From the cell containing the given text, extract its center point as (X, Y) coordinate. 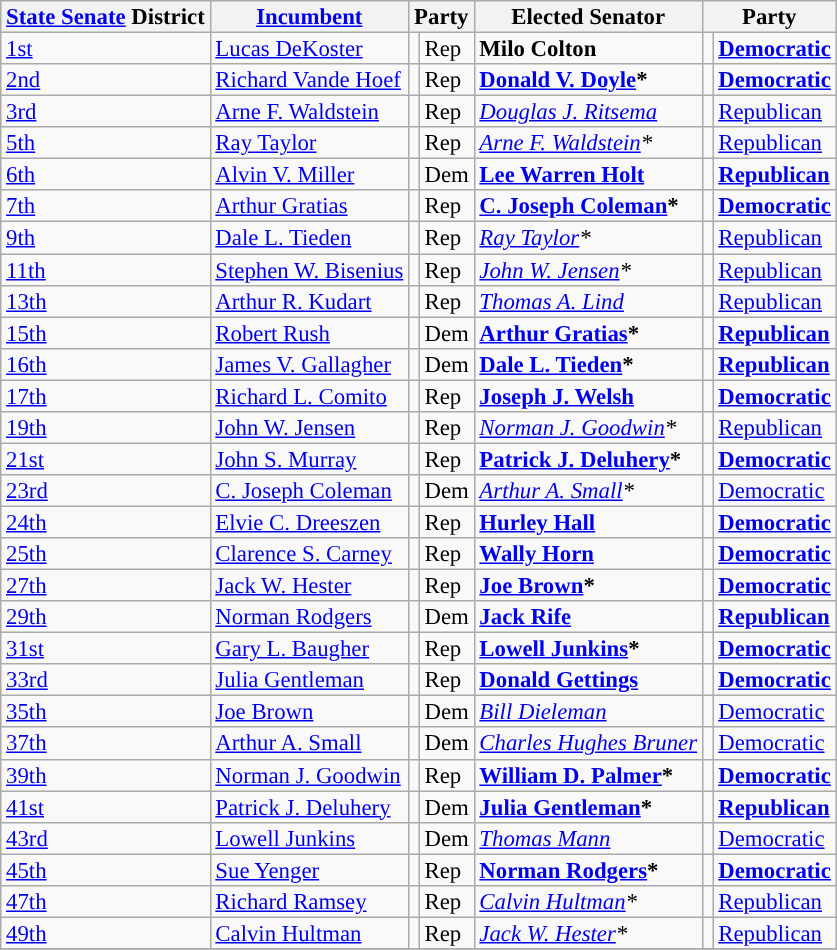
Arthur Gratias (310, 206)
11th (106, 270)
7th (106, 206)
C. Joseph Coleman (310, 491)
Lee Warren Holt (588, 175)
Lucas DeKoster (310, 49)
Ray Taylor (310, 143)
Norman Rodgers* (588, 870)
Patrick J. Deluhery* (588, 459)
13th (106, 301)
33rd (106, 680)
21st (106, 459)
Norman J. Goodwin* (588, 428)
John W. Jensen* (588, 270)
John W. Jensen (310, 428)
Douglas J. Ritsema (588, 112)
Norman Rodgers (310, 617)
Dale L. Tieden (310, 238)
William D. Palmer* (588, 775)
Arne F. Waldstein* (588, 143)
Julia Gentleman (310, 680)
Calvin Hultman* (588, 902)
Lowell Junkins* (588, 649)
41st (106, 807)
Jack W. Hester* (588, 933)
Joe Brown (310, 712)
Alvin V. Miller (310, 175)
Arne F. Waldstein (310, 112)
25th (106, 554)
C. Joseph Coleman* (588, 206)
15th (106, 333)
Joe Brown* (588, 586)
Jack W. Hester (310, 586)
23rd (106, 491)
Robert Rush (310, 333)
Ray Taylor* (588, 238)
Clarence S. Carney (310, 554)
Arthur A. Small* (588, 491)
6th (106, 175)
Gary L. Baugher (310, 649)
27th (106, 586)
31st (106, 649)
Richard Vande Hoef (310, 80)
3rd (106, 112)
39th (106, 775)
James V. Gallagher (310, 364)
Calvin Hultman (310, 933)
Arthur Gratias* (588, 333)
35th (106, 712)
Thomas A. Lind (588, 301)
Incumbent (310, 17)
Stephen W. Bisenius (310, 270)
Elected Senator (588, 17)
Wally Horn (588, 554)
Thomas Mann (588, 838)
Julia Gentleman* (588, 807)
Richard Ramsey (310, 902)
Lowell Junkins (310, 838)
Hurley Hall (588, 522)
State Senate District (106, 17)
16th (106, 364)
Norman J. Goodwin (310, 775)
5th (106, 143)
24th (106, 522)
Jack Rife (588, 617)
Donald Gettings (588, 680)
43rd (106, 838)
Arthur A. Small (310, 744)
Charles Hughes Bruner (588, 744)
Richard L. Comito (310, 396)
Patrick J. Deluhery (310, 807)
Dale L. Tieden* (588, 364)
9th (106, 238)
Sue Yenger (310, 870)
Arthur R. Kudart (310, 301)
Bill Dieleman (588, 712)
Joseph J. Welsh (588, 396)
37th (106, 744)
45th (106, 870)
49th (106, 933)
Milo Colton (588, 49)
Donald V. Doyle* (588, 80)
Elvie C. Dreeszen (310, 522)
47th (106, 902)
29th (106, 617)
2nd (106, 80)
1st (106, 49)
17th (106, 396)
19th (106, 428)
John S. Murray (310, 459)
